Locate the cell with the specified text and output its [x, y] center coordinate. 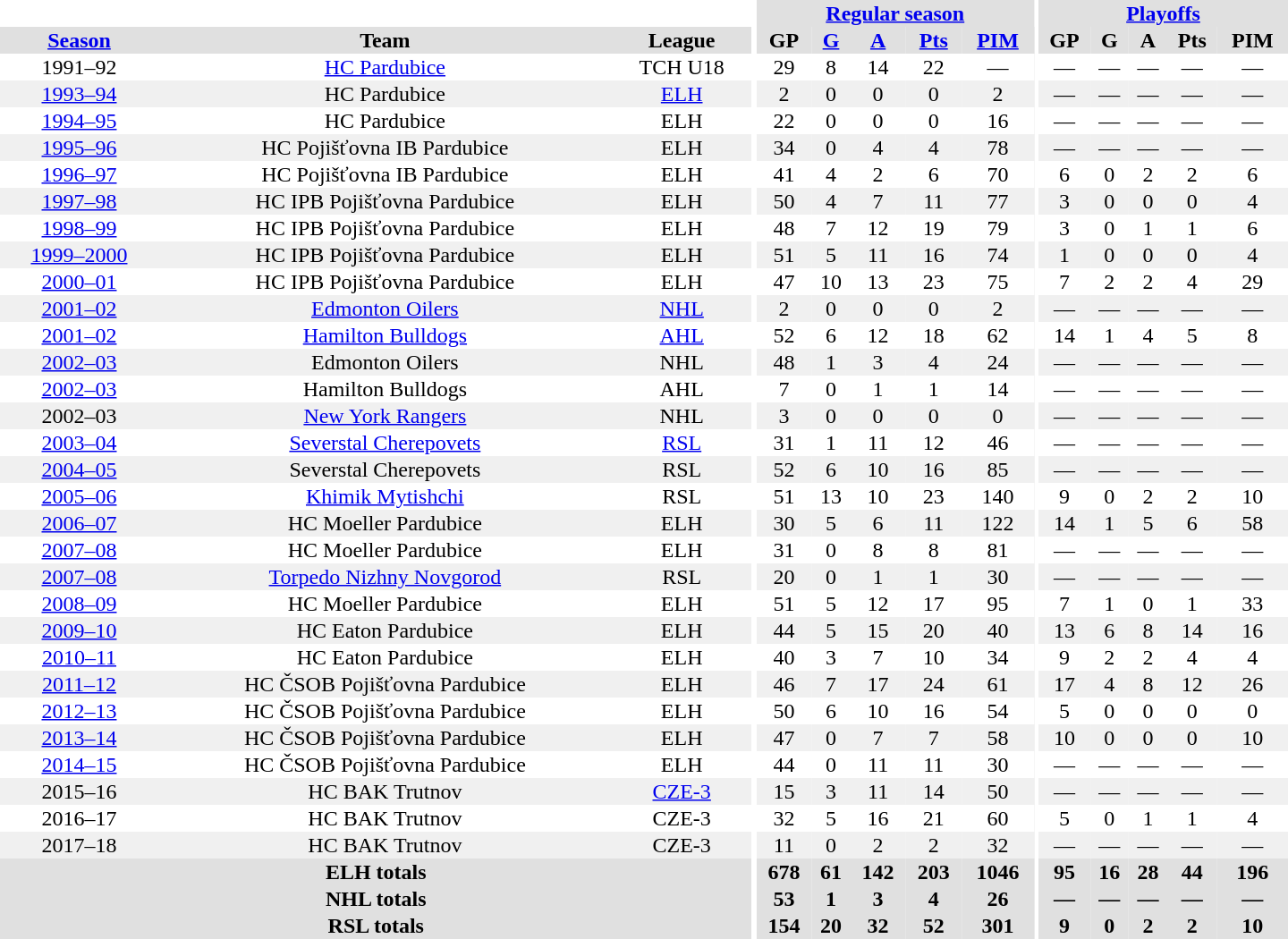
2003–04 [79, 443]
2013–14 [79, 738]
1993–94 [79, 94]
75 [998, 282]
1995–96 [79, 148]
1996–97 [79, 174]
28 [1148, 872]
53 [784, 899]
2015–16 [79, 791]
678 [784, 872]
New York Rangers [385, 416]
1999–2000 [79, 255]
85 [998, 469]
301 [998, 926]
77 [998, 201]
21 [934, 818]
2009–10 [79, 630]
1997–98 [79, 201]
154 [784, 926]
2005–06 [79, 496]
2012–13 [79, 711]
2017–18 [79, 845]
TCH U18 [682, 67]
2008–09 [79, 604]
196 [1252, 872]
41 [784, 174]
62 [998, 335]
2010–11 [79, 657]
1998–99 [79, 228]
60 [998, 818]
2016–17 [79, 818]
33 [1252, 604]
2011–12 [79, 684]
1994–95 [79, 121]
122 [998, 523]
Khimik Mytishchi [385, 496]
ELH totals [376, 872]
203 [934, 872]
18 [934, 335]
RSL totals [376, 926]
74 [998, 255]
19 [934, 228]
Playoffs [1163, 13]
78 [998, 148]
81 [998, 550]
1991–92 [79, 67]
League [682, 40]
70 [998, 174]
2004–05 [79, 469]
Regular season [894, 13]
54 [998, 711]
Season [79, 40]
NHL totals [376, 899]
140 [998, 496]
1046 [998, 872]
Team [385, 40]
79 [998, 228]
Torpedo Nizhny Novgorod [385, 577]
2014–15 [79, 765]
2000–01 [79, 282]
2006–07 [79, 523]
142 [878, 872]
